From the cell containing the given text, extract its center point as (x, y) coordinate. 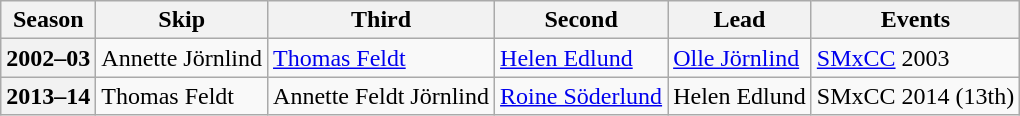
Third (382, 20)
Olle Jörnlind (740, 58)
Second (582, 20)
Events (915, 20)
Skip (182, 20)
Roine Söderlund (582, 96)
2002–03 (48, 58)
Lead (740, 20)
SMxCC 2014 (13th) (915, 96)
Annette Feldt Jörnlind (382, 96)
Season (48, 20)
Annette Jörnlind (182, 58)
SMxCC 2003 (915, 58)
2013–14 (48, 96)
